Search for the cell housing the specified text and yield its (x, y) center coordinate. 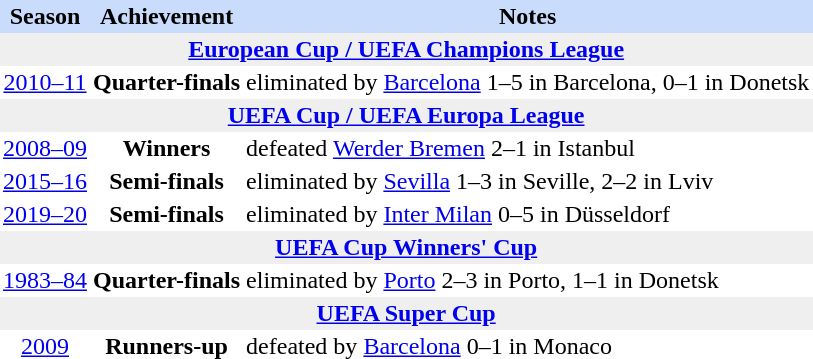
eliminated by Sevilla 1–3 in Seville, 2–2 in Lviv (528, 182)
2010–11 (45, 82)
Achievement (166, 16)
UEFA Cup / UEFA Europa League (406, 116)
2015–16 (45, 182)
European Cup / UEFA Champions League (406, 50)
UEFA Super Cup (406, 314)
defeated Werder Bremen 2–1 in Istanbul (528, 148)
UEFA Cup Winners' Cup (406, 248)
eliminated by Inter Milan 0–5 in Düsseldorf (528, 214)
1983–84 (45, 280)
2008–09 (45, 148)
Notes (528, 16)
eliminated by Barcelona 1–5 in Barcelona, 0–1 in Donetsk (528, 82)
2019–20 (45, 214)
Winners (166, 148)
eliminated by Porto 2–3 in Porto, 1–1 in Donetsk (528, 280)
Season (45, 16)
